For the text-containing cell, return its midpoint in (X, Y) coordinate format. 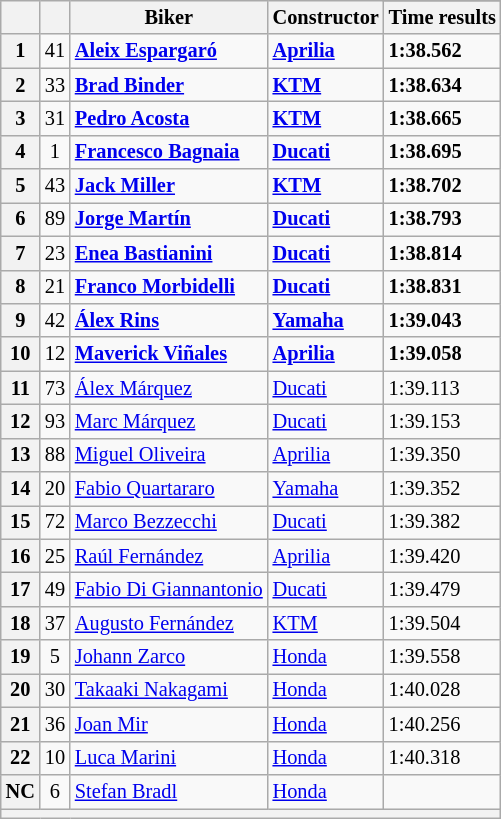
Enea Bastianini (169, 253)
43 (55, 186)
1:38.634 (442, 85)
1:38.665 (442, 118)
1:39.558 (442, 657)
1:38.702 (442, 186)
1:38.814 (442, 253)
7 (20, 253)
Stefan Bradl (169, 791)
1:39.420 (442, 556)
1:39.382 (442, 522)
31 (55, 118)
17 (20, 589)
16 (20, 556)
Fabio Di Giannantonio (169, 589)
Johann Zarco (169, 657)
14 (20, 489)
Álex Rins (169, 320)
1:38.562 (442, 51)
1:39.058 (442, 354)
4 (20, 152)
88 (55, 455)
42 (55, 320)
Luca Marini (169, 758)
19 (20, 657)
Álex Márquez (169, 388)
18 (20, 623)
37 (55, 623)
1:39.043 (442, 320)
9 (20, 320)
72 (55, 522)
1:38.831 (442, 287)
1:39.350 (442, 455)
Aleix Espargaró (169, 51)
1:38.793 (442, 219)
93 (55, 421)
33 (55, 85)
1:39.504 (442, 623)
Maverick Viñales (169, 354)
8 (20, 287)
13 (20, 455)
1:38.695 (442, 152)
NC (20, 791)
Raúl Fernández (169, 556)
30 (55, 690)
Constructor (326, 17)
Jorge Martín (169, 219)
1:39.113 (442, 388)
1:40.318 (442, 758)
3 (20, 118)
1:40.028 (442, 690)
Takaaki Nakagami (169, 690)
1:39.153 (442, 421)
Jack Miller (169, 186)
Time results (442, 17)
Marco Bezzecchi (169, 522)
73 (55, 388)
22 (20, 758)
2 (20, 85)
11 (20, 388)
Marc Márquez (169, 421)
Francesco Bagnaia (169, 152)
36 (55, 724)
Miguel Oliveira (169, 455)
23 (55, 253)
Pedro Acosta (169, 118)
89 (55, 219)
Fabio Quartararo (169, 489)
1:39.352 (442, 489)
Biker (169, 17)
25 (55, 556)
49 (55, 589)
1:40.256 (442, 724)
1:39.479 (442, 589)
Joan Mir (169, 724)
Augusto Fernández (169, 623)
41 (55, 51)
15 (20, 522)
Franco Morbidelli (169, 287)
Brad Binder (169, 85)
